Determine the [X, Y] coordinate at the center of the cell enclosing the given text.  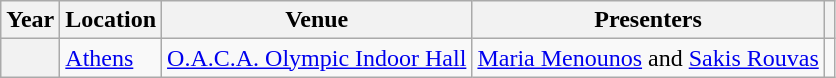
O.A.C.A. Olympic Indoor Hall [317, 58]
Venue [317, 20]
Presenters [648, 20]
Maria Menounos and Sakis Rouvas [648, 58]
Athens [111, 58]
Location [111, 20]
Year [30, 20]
